Find where the given text appears and provide that cell's center as (x, y) coordinate. 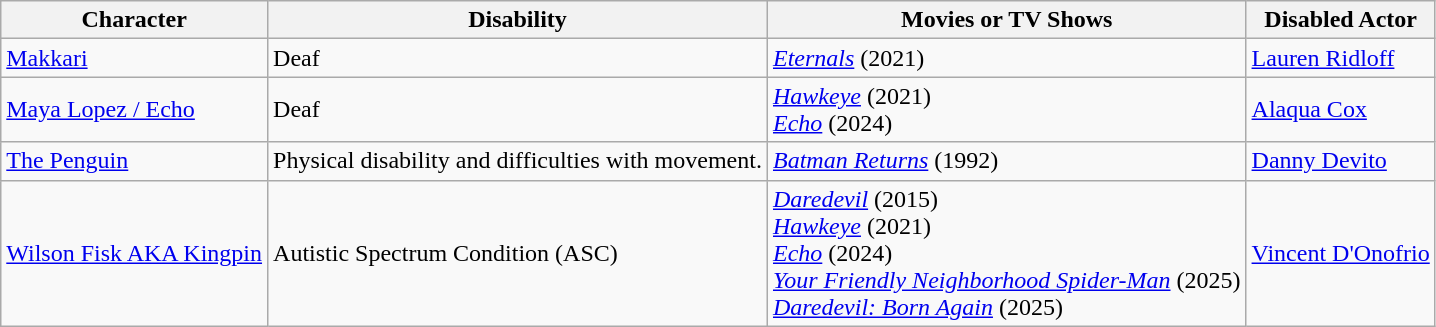
The Penguin (134, 161)
Daredevil (2015)Hawkeye (2021)Echo (2024)Your Friendly Neighborhood Spider-Man (2025)Daredevil: Born Again (2025) (1006, 253)
Vincent D'Onofrio (1340, 253)
Alaqua Cox (1340, 110)
Makkari (134, 58)
Disability (518, 20)
Autistic Spectrum Condition (ASC) (518, 253)
Maya Lopez / Echo (134, 110)
Disabled Actor (1340, 20)
Physical disability and difficulties with movement. (518, 161)
Hawkeye (2021)Echo (2024) (1006, 110)
Danny Devito (1340, 161)
Character (134, 20)
Movies or TV Shows (1006, 20)
Wilson Fisk AKA Kingpin (134, 253)
Eternals (2021) (1006, 58)
Lauren Ridloff (1340, 58)
Batman Returns (1992) (1006, 161)
